Capture the cell that displays the provided text and extract its (X, Y) central coordinate. 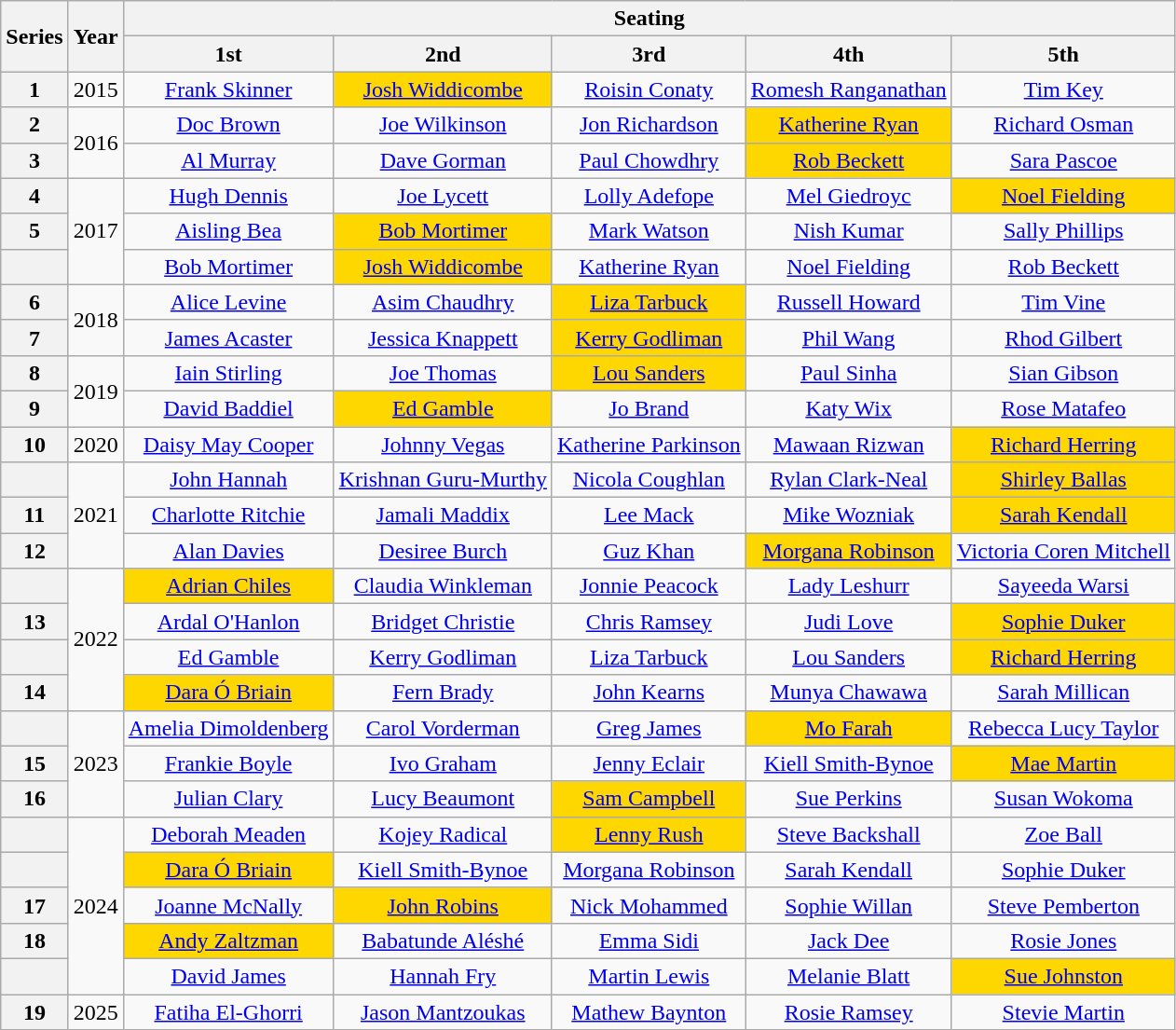
Shirley Ballas (1063, 480)
Stevie Martin (1063, 1011)
2015 (95, 89)
Mawaan Rizwan (848, 445)
2 (34, 125)
Johnny Vegas (443, 445)
Susan Wokoma (1063, 799)
Emma Sidi (649, 941)
14 (34, 693)
Joe Lycett (443, 196)
Julian Clary (228, 799)
13 (34, 622)
Guz Khan (649, 551)
Claudia Winkleman (443, 586)
Jack Dee (848, 941)
Mae Martin (1063, 763)
Rylan Clark-Neal (848, 480)
Lenny Rush (649, 834)
Mel Giedroyc (848, 196)
16 (34, 799)
Kojey Radical (443, 834)
Bridget Christie (443, 622)
Sue Johnston (1063, 976)
Munya Chawawa (848, 693)
Jason Mantzoukas (443, 1011)
8 (34, 373)
Desiree Burch (443, 551)
Nicola Coughlan (649, 480)
Lolly Adefope (649, 196)
3rd (649, 54)
Zoe Ball (1063, 834)
John Robins (443, 905)
Deborah Meaden (228, 834)
Nish Kumar (848, 231)
Richard Osman (1063, 125)
Fern Brady (443, 693)
Tim Vine (1063, 302)
Romesh Ranganathan (848, 89)
Joanne McNally (228, 905)
Charlotte Ritchie (228, 515)
2016 (95, 143)
2018 (95, 320)
Melanie Blatt (848, 976)
Alice Levine (228, 302)
Andy Zaltzman (228, 941)
2023 (95, 763)
11 (34, 515)
2019 (95, 391)
Martin Lewis (649, 976)
9 (34, 408)
4th (848, 54)
Paul Sinha (848, 373)
Russell Howard (848, 302)
18 (34, 941)
Ivo Graham (443, 763)
Victoria Coren Mitchell (1063, 551)
Katy Wix (848, 408)
12 (34, 551)
Roisin Conaty (649, 89)
2nd (443, 54)
Jamali Maddix (443, 515)
Nick Mohammed (649, 905)
2022 (95, 639)
Babatunde Aléshé (443, 941)
Joe Thomas (443, 373)
Jessica Knappett (443, 337)
Sian Gibson (1063, 373)
6 (34, 302)
15 (34, 763)
Rosie Ramsey (848, 1011)
Frank Skinner (228, 89)
Phil Wang (848, 337)
Mathew Baynton (649, 1011)
Asim Chaudhry (443, 302)
Seating (649, 19)
Series (34, 36)
Iain Stirling (228, 373)
17 (34, 905)
John Kearns (649, 693)
Lee Mack (649, 515)
Lucy Beaumont (443, 799)
Alan Davies (228, 551)
Judi Love (848, 622)
Mike Wozniak (848, 515)
Paul Chowdhry (649, 160)
Year (95, 36)
7 (34, 337)
Sophie Willan (848, 905)
David Baddiel (228, 408)
Carol Vorderman (443, 728)
Sayeeda Warsi (1063, 586)
Krishnan Guru-Murthy (443, 480)
Tim Key (1063, 89)
Rhod Gilbert (1063, 337)
2017 (95, 231)
Chris Ramsey (649, 622)
Amelia Dimoldenberg (228, 728)
Hugh Dennis (228, 196)
Sam Campbell (649, 799)
Rose Matafeo (1063, 408)
Rebecca Lucy Taylor (1063, 728)
Sue Perkins (848, 799)
5 (34, 231)
3 (34, 160)
5th (1063, 54)
James Acaster (228, 337)
Mo Farah (848, 728)
Sara Pascoe (1063, 160)
Hannah Fry (443, 976)
1st (228, 54)
Daisy May Cooper (228, 445)
Al Murray (228, 160)
Jonnie Peacock (649, 586)
Jon Richardson (649, 125)
David James (228, 976)
Joe Wilkinson (443, 125)
Frankie Boyle (228, 763)
19 (34, 1011)
Adrian Chiles (228, 586)
Rosie Jones (1063, 941)
John Hannah (228, 480)
Sarah Millican (1063, 693)
Steve Pemberton (1063, 905)
Aisling Bea (228, 231)
1 (34, 89)
Steve Backshall (848, 834)
4 (34, 196)
2020 (95, 445)
2021 (95, 515)
Jo Brand (649, 408)
Dave Gorman (443, 160)
Ardal O'Hanlon (228, 622)
Sally Phillips (1063, 231)
Katherine Parkinson (649, 445)
Lady Leshurr (848, 586)
Doc Brown (228, 125)
2024 (95, 905)
Greg James (649, 728)
Jenny Eclair (649, 763)
10 (34, 445)
Mark Watson (649, 231)
2025 (95, 1011)
Fatiha El-Ghorri (228, 1011)
